Return (x, y) of the center of cell containing provided text 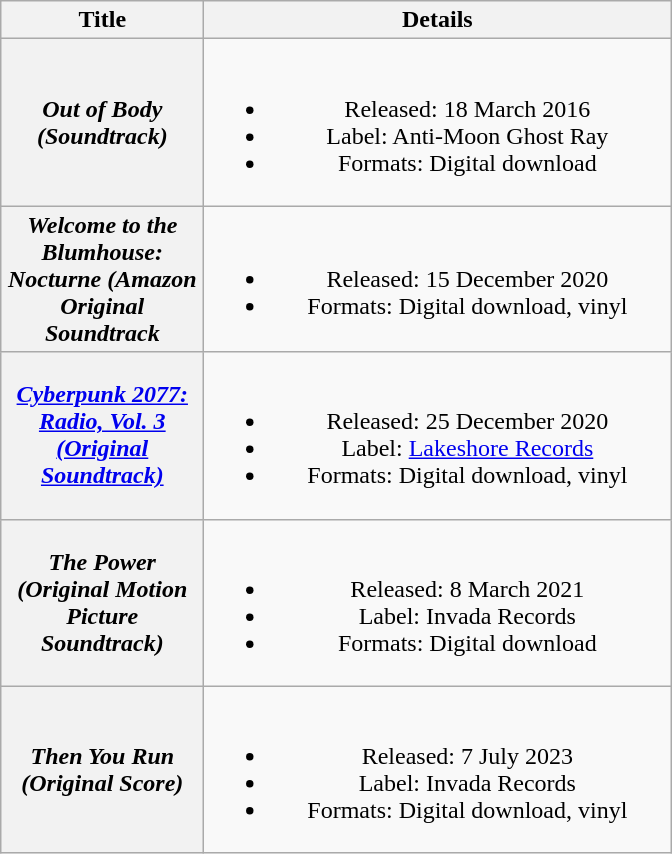
Details (438, 20)
Released: 15 December 2020Formats: Digital download, vinyl (438, 279)
Cyberpunk 2077: Radio, Vol. 3 (Original Soundtrack) (102, 436)
Then You Run (Original Score) (102, 770)
Released: 25 December 2020Label: Lakeshore RecordsFormats: Digital download, vinyl (438, 436)
Released: 7 July 2023Label: Invada RecordsFormats: Digital download, vinyl (438, 770)
The Power (Original Motion Picture Soundtrack) (102, 602)
Welcome to the Blumhouse: Nocturne (Amazon Original Soundtrack (102, 279)
Released: 8 March 2021Label: Invada RecordsFormats: Digital download (438, 602)
Title (102, 20)
Out of Body (Soundtrack) (102, 122)
Released: 18 March 2016Label: Anti-Moon Ghost RayFormats: Digital download (438, 122)
